For the text-containing cell, return its midpoint in (X, Y) coordinate format. 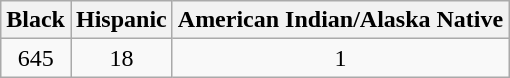
1 (340, 58)
American Indian/Alaska Native (340, 20)
18 (121, 58)
645 (36, 58)
Hispanic (121, 20)
Black (36, 20)
